Scan for the cell matching the given text and deliver its [x, y] coordinate at center. 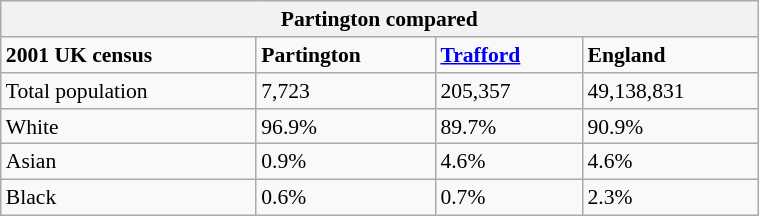
0.6% [346, 197]
89.7% [508, 126]
2.3% [670, 197]
90.9% [670, 126]
7,723 [346, 91]
Total population [128, 91]
England [670, 55]
Black [128, 197]
49,138,831 [670, 91]
205,357 [508, 91]
Partington compared [380, 19]
White [128, 126]
2001 UK census [128, 55]
0.7% [508, 197]
Asian [128, 162]
96.9% [346, 126]
Trafford [508, 55]
Partington [346, 55]
0.9% [346, 162]
